Find where the given text appears and provide that cell's center as (x, y) coordinate. 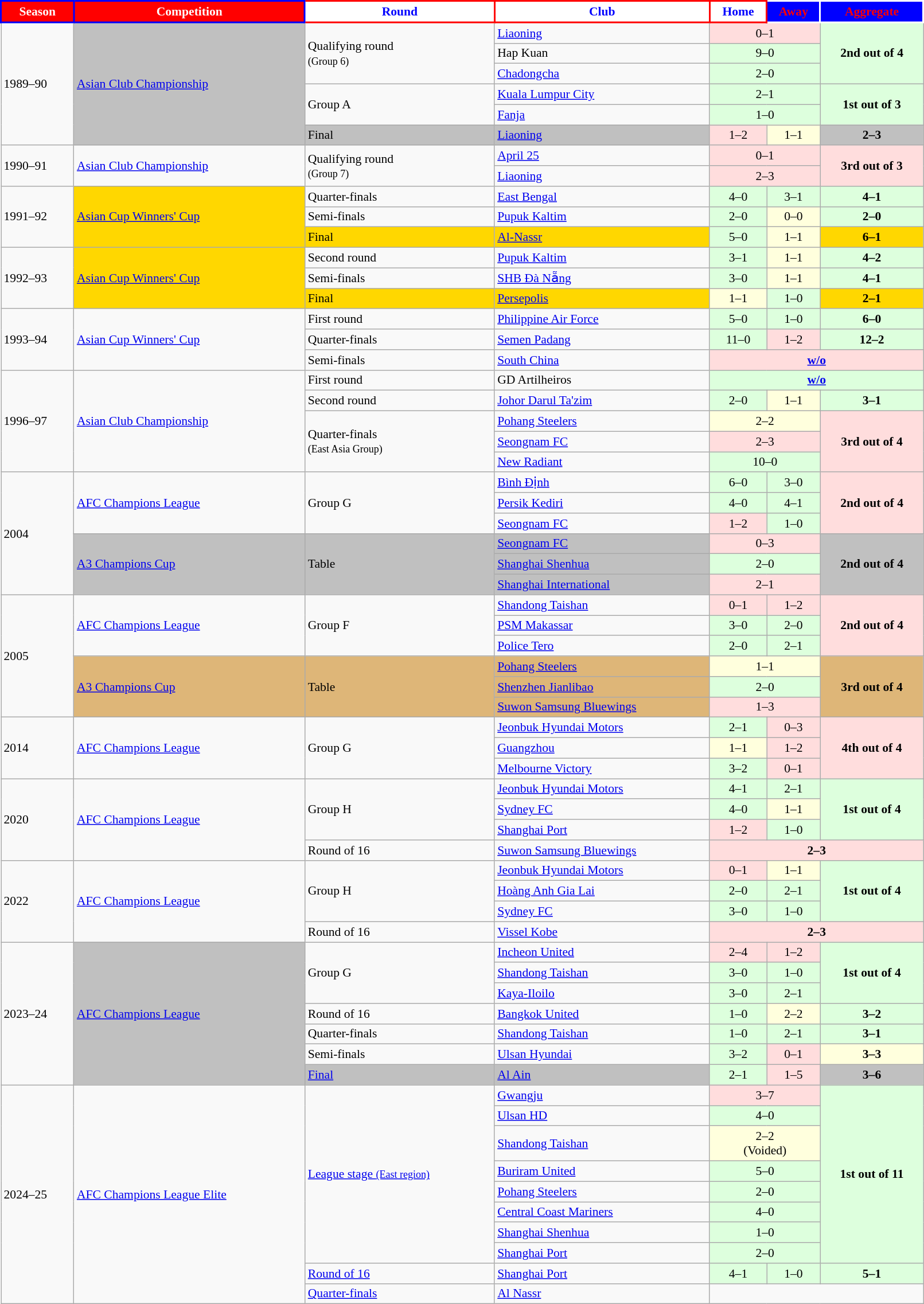
1st out of 3 (872, 104)
Season (38, 11)
Incheon United (602, 952)
1–5 (794, 1075)
1st out of 11 (872, 1174)
Al Nassr (602, 1294)
1996–97 (38, 421)
2020 (38, 819)
East Bengal (602, 197)
12–2 (872, 339)
1–3 (765, 707)
Al-Nassr (602, 237)
Buriram United (602, 1172)
Al Ain (602, 1075)
Round (400, 11)
Melbourne Victory (602, 768)
2022 (38, 901)
10–0 (765, 462)
South China (602, 360)
PSM Makassar (602, 626)
0–0 (794, 217)
5–1 (872, 1274)
1992–93 (38, 279)
Chadongcha (602, 74)
Kaya-Iloilo (602, 993)
Shanghai International (602, 585)
Central Coast Mariners (602, 1212)
Qualifying round(Group 6) (400, 53)
11–0 (738, 339)
6–1 (872, 237)
Johor Darul Ta'zim (602, 401)
Hap Kuan (602, 53)
Qualifying round(Group 7) (400, 166)
Hoàng Anh Gia Lai (602, 891)
Bình Định (602, 483)
Police Tero (602, 646)
4–2 (872, 258)
Aggregate (872, 11)
SHB Đà Nẵng (602, 278)
Ulsan Hyundai (602, 1055)
Persik Kediri (602, 503)
Ulsan HD (602, 1116)
4th out of 4 (872, 748)
Fanja (602, 115)
1990–91 (38, 166)
3–3 (872, 1055)
1993–94 (38, 339)
3rd out of 3 (872, 166)
Away (794, 11)
2–2(Voided) (765, 1143)
Semen Padang (602, 339)
1991–92 (38, 217)
Group F (400, 625)
GD Artilheiros (602, 380)
Philippine Air Force (602, 319)
AFC Champions League Elite (189, 1194)
Competition (189, 11)
Group A (400, 104)
3–7 (765, 1095)
Kuala Lumpur City (602, 95)
Gwangju (602, 1095)
League stage (East region) (400, 1174)
2023–24 (38, 1014)
1989–90 (38, 84)
Shenzhen Jianlibao (602, 687)
2024–25 (38, 1194)
2–4 (738, 952)
Guangzhou (602, 748)
Persepolis (602, 299)
April 25 (602, 156)
9–0 (765, 53)
Vissel Kobe (602, 932)
3–6 (872, 1075)
Home (738, 11)
2005 (38, 656)
Bangkok United (602, 1014)
Quarter-finals(East Asia Group) (400, 442)
Club (602, 11)
2004 (38, 534)
2014 (38, 748)
New Radiant (602, 462)
